Determine the (X, Y) coordinate at the center of the cell enclosing the given text.  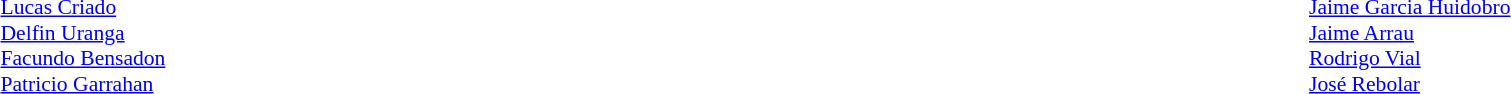
Jaime Arrau (1410, 33)
Rodrigo Vial (1410, 59)
Facundo Bensadon (82, 59)
Delfin Uranga (82, 33)
